Provide the [X, Y] coordinate of the cell's center where the given text is located.  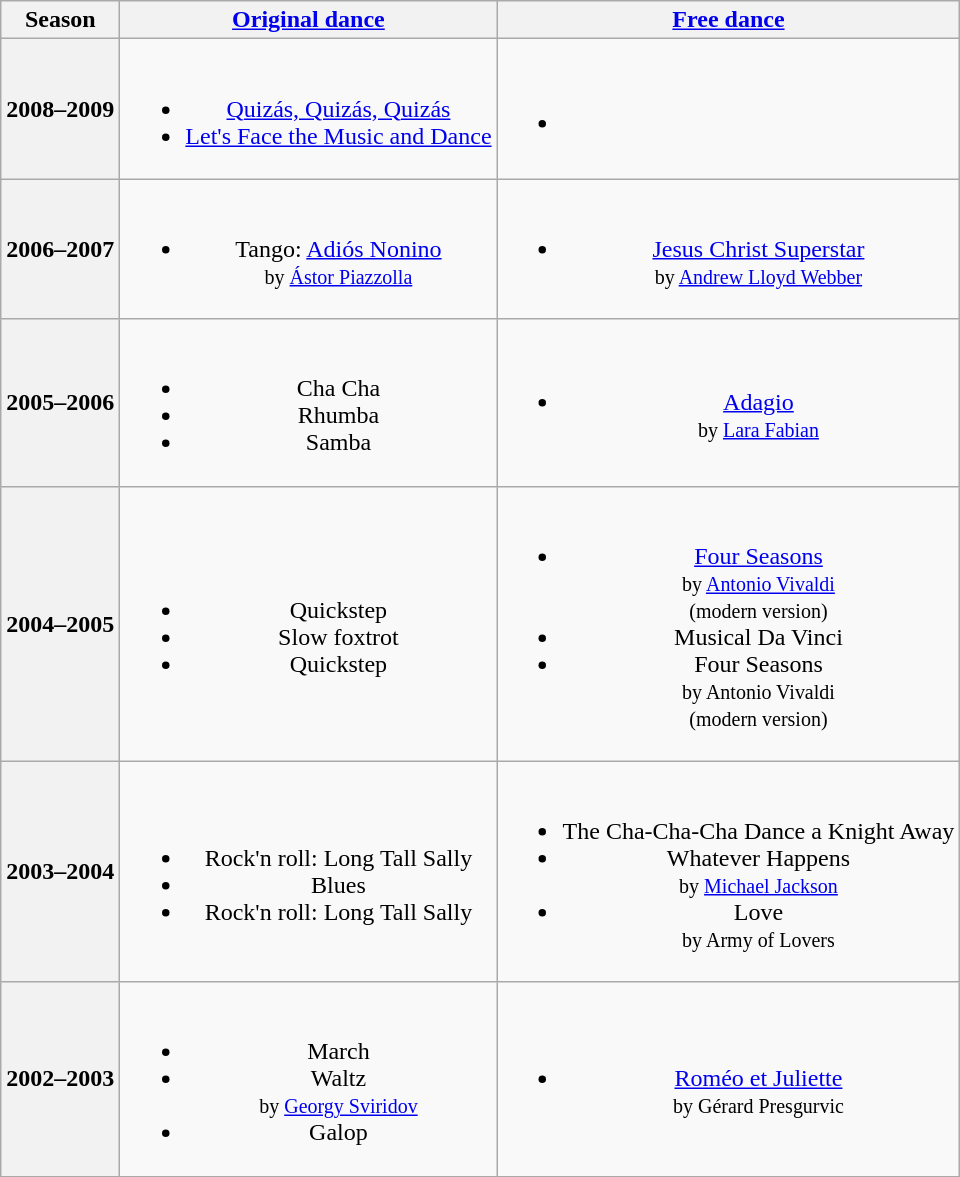
2005–2006 [60, 402]
Four Seasons by Antonio Vivaldi (modern version) Musical Da VinciFour Seasons by Antonio Vivaldi (modern version) [728, 624]
Tango: Adiós Nonino by Ástor Piazzolla [308, 249]
QuickstepSlow foxtrotQuickstep [308, 624]
2006–2007 [60, 249]
Cha ChaRhumbaSamba [308, 402]
Quizás, Quizás, QuizásLet's Face the Music and Dance [308, 109]
Season [60, 20]
Jesus Christ Superstar by Andrew Lloyd Webber [728, 249]
2002–2003 [60, 1079]
2008–2009 [60, 109]
2004–2005 [60, 624]
Free dance [728, 20]
Roméo et Juliette by Gérard Presgurvic [728, 1079]
2003–2004 [60, 872]
Rock'n roll: Long Tall SallyBluesRock'n roll: Long Tall Sally [308, 872]
Original dance [308, 20]
The Cha-Cha-Cha Dance a Knight AwayWhatever Happens by Michael Jackson Love by Army of Lovers [728, 872]
Adagio by Lara Fabian [728, 402]
MarchWaltz by Georgy Sviridov Galop [308, 1079]
